Find where the given text appears and provide that cell's center as [x, y] coordinate. 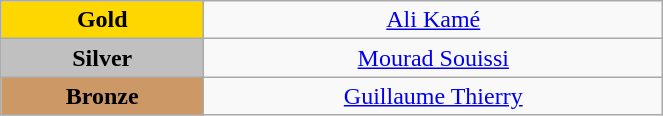
Ali Kamé [434, 20]
Bronze [102, 96]
Gold [102, 20]
Guillaume Thierry [434, 96]
Mourad Souissi [434, 58]
Silver [102, 58]
